Search for the cell housing the specified text and yield its (x, y) center coordinate. 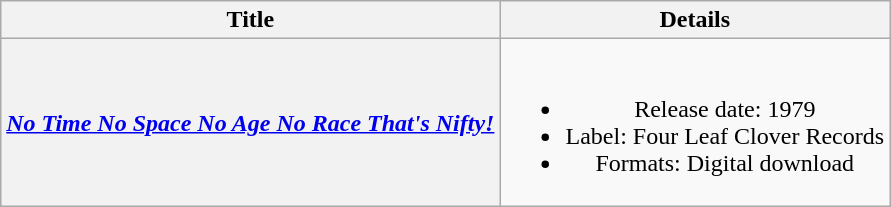
Release date: 1979Label: Four Leaf Clover RecordsFormats: Digital download (695, 122)
Details (695, 20)
Title (250, 20)
No Time No Space No Age No Race That's Nifty! (250, 122)
